Identify which cell holds the provided text, then report its (x, y) central coordinate. 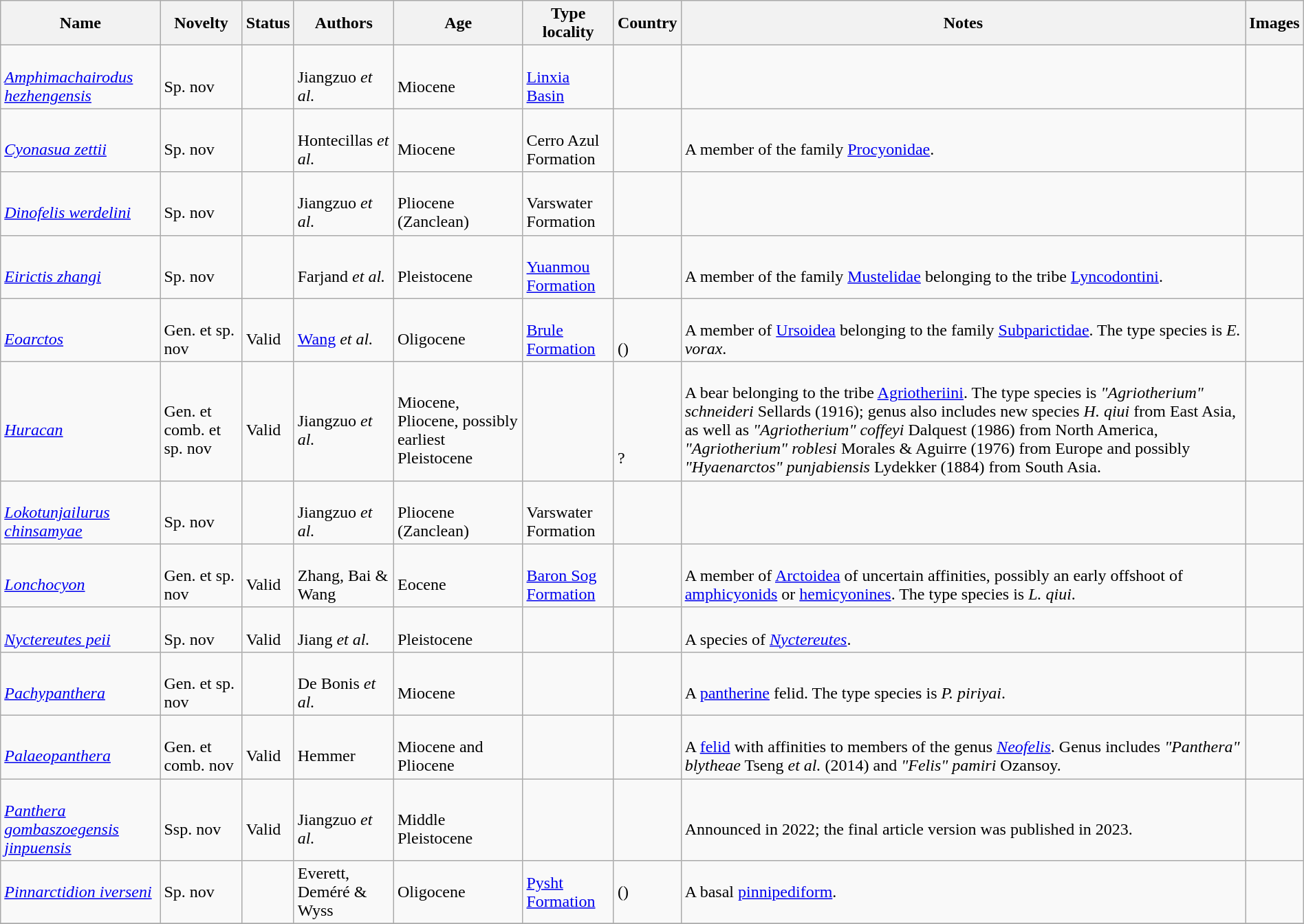
Hontecillas et al. (344, 140)
Dinofelis werdelini (80, 203)
Gen. et comb. et sp. nov (201, 421)
Lonchocyon (80, 575)
De Bonis et al. (344, 683)
Images (1274, 23)
A basal pinnipediform. (963, 892)
Miocene, Pliocene, possibly earliest Pleistocene (458, 421)
Notes (963, 23)
Linxia Basin (568, 77)
Eirictis zhangi (80, 267)
Lokotunjailurus chinsamyae (80, 512)
Farjand et al. (344, 267)
Zhang, Bai & Wang (344, 575)
Announced in 2022; the final article version was published in 2023. (963, 819)
Cerro Azul Formation (568, 140)
Jiang et al. (344, 630)
Yuanmou Formation (568, 267)
Cyonasua zettii (80, 140)
Pachypanthera (80, 683)
Hemmer (344, 747)
A member of the family Mustelidae belonging to the tribe Lyncodontini. (963, 267)
Type locality (568, 23)
Ssp. nov (201, 819)
Country (647, 23)
A species of Nyctereutes. (963, 630)
A felid with affinities to members of the genus Neofelis. Genus includes "Panthera" blytheae Tseng et al. (2014) and "Felis" pamiri Ozansoy. (963, 747)
Middle Pleistocene (458, 819)
Pysht Formation (568, 892)
Name (80, 23)
A member of the family Procyonidae. (963, 140)
Age (458, 23)
Miocene and Pliocene (458, 747)
Novelty (201, 23)
Status (268, 23)
Brule Formation (568, 330)
Amphimachairodus hezhengensis (80, 77)
Pinnarctidion iverseni (80, 892)
A pantherine felid. The type species is P. piriyai. (963, 683)
Panthera gombaszoegensis jinpuensis (80, 819)
A member of Ursoidea belonging to the family Subparictidae. The type species is E. vorax. (963, 330)
Huracan (80, 421)
Everett, Deméré & Wyss (344, 892)
Eocene (458, 575)
Eoarctos (80, 330)
Wang et al. (344, 330)
Nyctereutes peii (80, 630)
Authors (344, 23)
Baron Sog Formation (568, 575)
? (647, 421)
Gen. et comb. nov (201, 747)
Palaeopanthera (80, 747)
A member of Arctoidea of uncertain affinities, possibly an early offshoot of amphicyonids or hemicyonines. The type species is L. qiui. (963, 575)
